Scan for the cell matching the given text and deliver its [X, Y] coordinate at center. 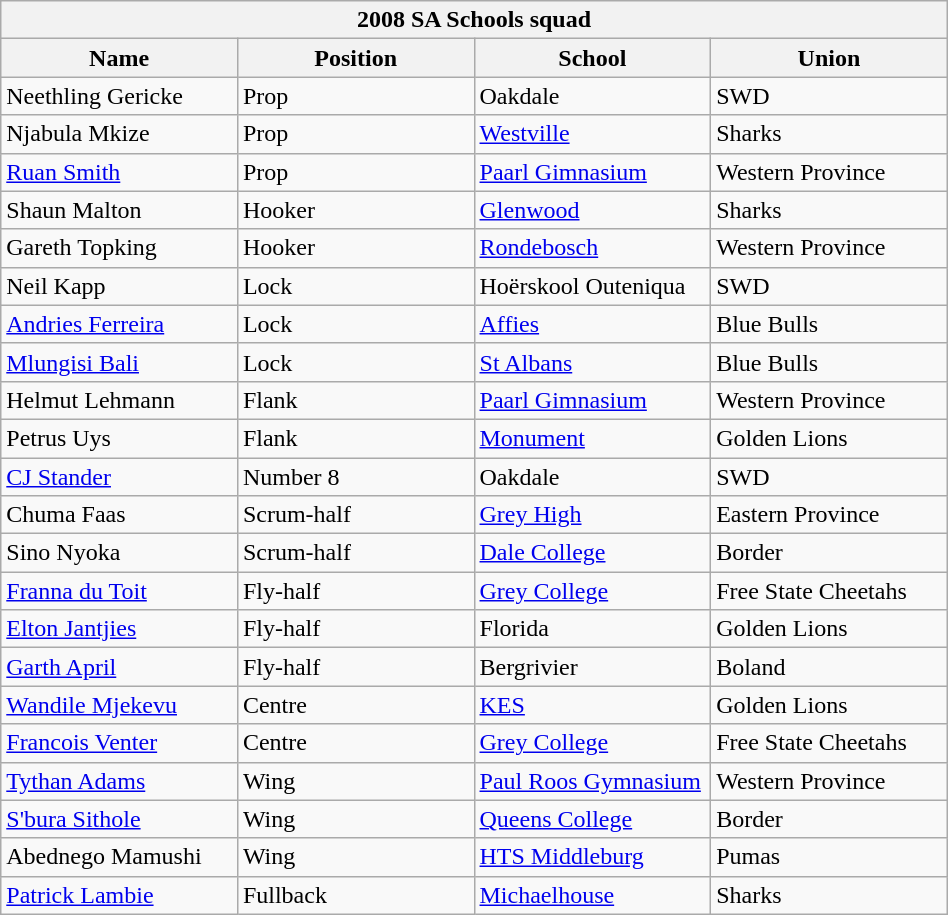
Glenwood [592, 210]
Garth April [120, 667]
Tythan Adams [120, 781]
Neil Kapp [120, 286]
Pumas [830, 857]
Fullback [356, 895]
Grey High [592, 515]
Mlungisi Bali [120, 362]
2008 SA Schools squad [474, 20]
Paul Roos Gymnasium [592, 781]
CJ Stander [120, 477]
S'bura Sithole [120, 819]
Queens College [592, 819]
Michaelhouse [592, 895]
School [592, 58]
Abednego Mamushi [120, 857]
St Albans [592, 362]
Sino Nyoka [120, 553]
Union [830, 58]
Helmut Lehmann [120, 400]
Ruan Smith [120, 172]
Name [120, 58]
KES [592, 705]
Position [356, 58]
Shaun Malton [120, 210]
Chuma Faas [120, 515]
Elton Jantjies [120, 629]
Bergrivier [592, 667]
Monument [592, 438]
Florida [592, 629]
Number 8 [356, 477]
Boland [830, 667]
Andries Ferreira [120, 324]
Affies [592, 324]
Francois Venter [120, 743]
Neethling Gericke [120, 96]
Njabula Mkize [120, 134]
Westville [592, 134]
Petrus Uys [120, 438]
Hoërskool Outeniqua [592, 286]
Dale College [592, 553]
Wandile Mjekevu [120, 705]
Gareth Topking [120, 248]
Rondebosch [592, 248]
Eastern Province [830, 515]
HTS Middleburg [592, 857]
Franna du Toit [120, 591]
Patrick Lambie [120, 895]
